Identify which cell holds the provided text, then report its [X, Y] central coordinate. 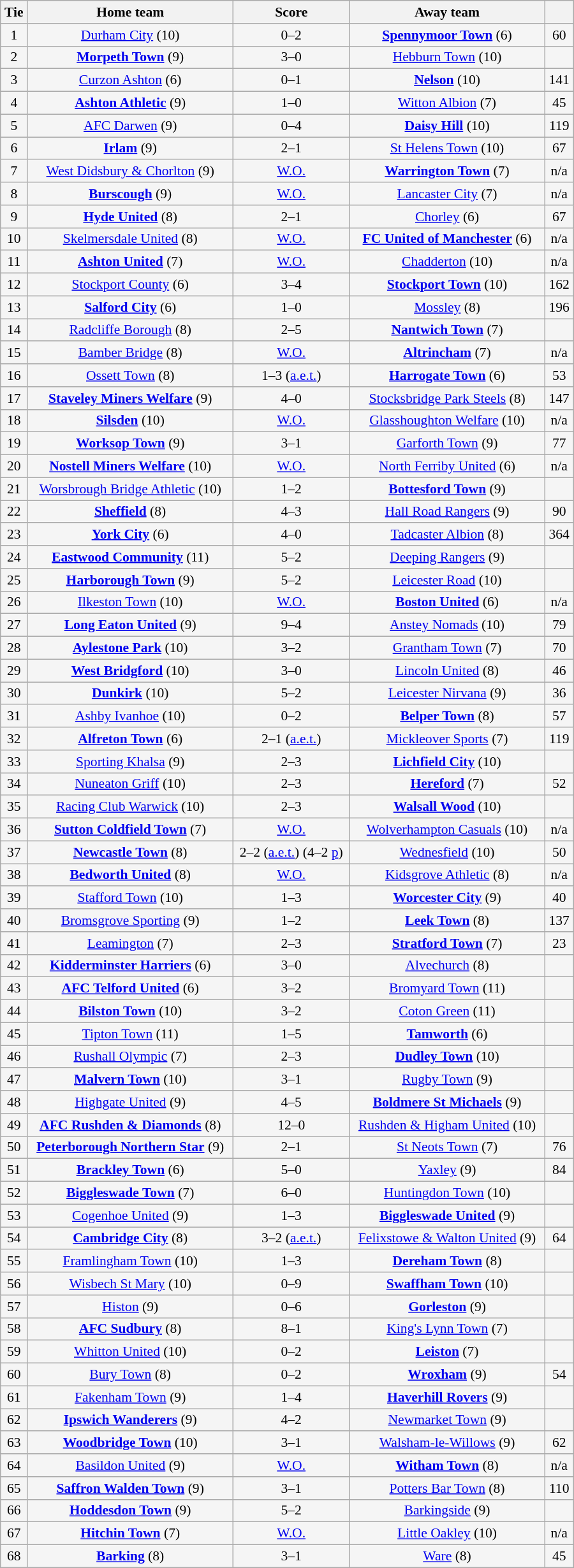
AFC Telford United (6) [130, 989]
48 [14, 1102]
Lichfield City (10) [447, 762]
Brackley Town (6) [130, 1170]
Harrogate Town (6) [447, 375]
Stratford Town (7) [447, 943]
25 [14, 580]
29 [14, 671]
37 [14, 852]
Mickleover Sports (7) [447, 739]
137 [559, 920]
Bromyard Town (11) [447, 989]
18 [14, 421]
Rugby Town (9) [447, 1080]
Ipswich Wanderers (9) [130, 1420]
3 [14, 80]
Leek Town (8) [447, 920]
Leiston (7) [447, 1352]
Hoddesdon Town (9) [130, 1511]
141 [559, 80]
Wednesfield (10) [447, 852]
4 [14, 103]
Dudley Town (10) [447, 1057]
Histon (9) [130, 1307]
Stocksbridge Park Steels (8) [447, 398]
Kidsgrove Athletic (8) [447, 875]
Rushall Olympic (7) [130, 1057]
51 [14, 1170]
Staveley Miners Welfare (9) [130, 398]
4–5 [291, 1102]
Hyde United (8) [130, 217]
4–3 [291, 512]
Cogenhoe United (9) [130, 1216]
St Neots Town (7) [447, 1147]
Huntingdon Town (10) [447, 1193]
Peterborough Northern Star (9) [130, 1147]
Long Eaton United (9) [130, 625]
14 [14, 330]
Rushden & Higham United (10) [447, 1125]
Little Oakley (10) [447, 1534]
Dunkirk (10) [130, 693]
Woodbridge Town (10) [130, 1443]
162 [559, 285]
Eastwood Community (11) [130, 557]
Stockport Town (10) [447, 285]
Boldmere St Michaels (9) [447, 1102]
Nuneaton Griff (10) [130, 784]
Ashton Athletic (9) [130, 103]
Felixstowe & Walton United (9) [447, 1238]
Home team [130, 12]
Away team [447, 12]
Bottesford Town (9) [447, 489]
Tipton Town (11) [130, 1034]
12 [14, 285]
West Bridgford (10) [130, 671]
AFC Rushden & Diamonds (8) [130, 1125]
Belper Town (8) [447, 716]
8–1 [291, 1329]
38 [14, 875]
Glasshoughton Welfare (10) [447, 421]
King's Lynn Town (7) [447, 1329]
28 [14, 648]
26 [14, 602]
15 [14, 353]
Ashby Ivanhoe (10) [130, 716]
Tamworth (6) [447, 1034]
Radcliffe Borough (8) [130, 330]
Swaffham Town (10) [447, 1284]
19 [14, 444]
Alvechurch (8) [447, 966]
0–6 [291, 1307]
31 [14, 716]
Boston United (6) [447, 602]
Ware (8) [447, 1557]
0–4 [291, 126]
Sporting Khalsa (9) [130, 762]
Chadderton (10) [447, 262]
Newcastle Town (8) [130, 852]
Deeping Rangers (9) [447, 557]
196 [559, 307]
76 [559, 1147]
AFC Sudbury (8) [130, 1329]
27 [14, 625]
2–5 [291, 330]
Highgate United (9) [130, 1102]
Haverhill Rovers (9) [447, 1397]
Stockport County (6) [130, 285]
Wisbech St Mary (10) [130, 1284]
Malvern Town (10) [130, 1080]
Hebburn Town (10) [447, 57]
Alfreton Town (6) [130, 739]
Spennymoor Town (6) [447, 35]
8 [14, 194]
68 [14, 1557]
Nantwich Town (7) [447, 330]
17 [14, 398]
Salford City (6) [130, 307]
33 [14, 762]
Sheffield (8) [130, 512]
West Didsbury & Chorlton (9) [130, 171]
63 [14, 1443]
4–2 [291, 1420]
Leicester Nirvana (9) [447, 693]
Witton Albion (7) [447, 103]
Sutton Coldfield Town (7) [130, 830]
84 [559, 1170]
Saffron Walden Town (9) [130, 1488]
Curzon Ashton (6) [130, 80]
Worcester City (9) [447, 898]
Basildon United (9) [130, 1465]
Hitchin Town (7) [130, 1534]
Wolverhampton Casuals (10) [447, 830]
55 [14, 1261]
Grantham Town (7) [447, 648]
0–9 [291, 1284]
Chorley (6) [447, 217]
7 [14, 171]
70 [559, 648]
10 [14, 239]
5 [14, 126]
Score [291, 12]
Framlingham Town (10) [130, 1261]
AFC Darwen (9) [130, 126]
Hereford (7) [447, 784]
Lancaster City (7) [447, 194]
Bilston Town (10) [130, 1012]
6–0 [291, 1193]
Stafford Town (10) [130, 898]
Silsden (10) [130, 421]
22 [14, 512]
110 [559, 1488]
Irlam (9) [130, 149]
York City (6) [130, 535]
5–0 [291, 1170]
FC United of Manchester (6) [447, 239]
Durham City (10) [130, 35]
Yaxley (9) [447, 1170]
Lincoln United (8) [447, 671]
Coton Green (11) [447, 1012]
North Ferriby United (6) [447, 467]
Bury Town (8) [130, 1375]
3–2 (a.e.t.) [291, 1238]
Leicester Road (10) [447, 580]
20 [14, 467]
2–2 (a.e.t.) (4–2 p) [291, 852]
Tie [14, 12]
11 [14, 262]
24 [14, 557]
9–4 [291, 625]
Hall Road Rangers (9) [447, 512]
6 [14, 149]
66 [14, 1511]
65 [14, 1488]
Nelson (10) [447, 80]
Worksop Town (9) [130, 444]
Potters Bar Town (8) [447, 1488]
9 [14, 217]
Altrincham (7) [447, 353]
Worsbrough Bridge Athletic (10) [130, 489]
Biggleswade United (9) [447, 1216]
Walsham-le-Willows (9) [447, 1443]
12–0 [291, 1125]
Barkingside (9) [447, 1511]
43 [14, 989]
21 [14, 489]
Harborough Town (9) [130, 580]
Walsall Wood (10) [447, 807]
Cambridge City (8) [130, 1238]
2 [14, 57]
Barking (8) [130, 1557]
364 [559, 535]
44 [14, 1012]
Bamber Bridge (8) [130, 353]
61 [14, 1397]
Ossett Town (8) [130, 375]
Whitton United (10) [130, 1352]
Morpeth Town (9) [130, 57]
Racing Club Warwick (10) [130, 807]
Dereham Town (8) [447, 1261]
Warrington Town (7) [447, 171]
Skelmersdale United (8) [130, 239]
30 [14, 693]
Anstey Nomads (10) [447, 625]
Wroxham (9) [447, 1375]
Bromsgrove Sporting (9) [130, 920]
79 [559, 625]
32 [14, 739]
90 [559, 512]
Garforth Town (9) [447, 444]
2–1 (a.e.t.) [291, 739]
Gorleston (9) [447, 1307]
1–3 (a.e.t.) [291, 375]
47 [14, 1080]
58 [14, 1329]
3–4 [291, 285]
Newmarket Town (9) [447, 1420]
1 [14, 35]
16 [14, 375]
77 [559, 444]
35 [14, 807]
Fakenham Town (9) [130, 1397]
Ashton United (7) [130, 262]
59 [14, 1352]
0–1 [291, 80]
Leamington (7) [130, 943]
Aylestone Park (10) [130, 648]
41 [14, 943]
147 [559, 398]
Ilkeston Town (10) [130, 602]
49 [14, 1125]
1–5 [291, 1034]
Burscough (9) [130, 194]
Nostell Miners Welfare (10) [130, 467]
Biggleswade Town (7) [130, 1193]
Daisy Hill (10) [447, 126]
34 [14, 784]
Kidderminster Harriers (6) [130, 966]
42 [14, 966]
Mossley (8) [447, 307]
Witham Town (8) [447, 1465]
1–4 [291, 1397]
Bedworth United (8) [130, 875]
13 [14, 307]
39 [14, 898]
56 [14, 1284]
St Helens Town (10) [447, 149]
Tadcaster Albion (8) [447, 535]
